Identify which cell holds the provided text, then report its [x, y] central coordinate. 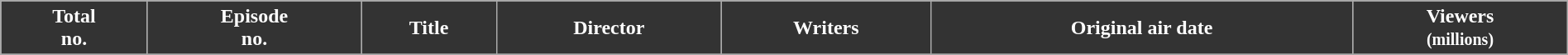
Original air date [1141, 28]
Viewers(millions) [1460, 28]
Writers [825, 28]
Episodeno. [254, 28]
Title [429, 28]
Totalno. [74, 28]
Director [609, 28]
